Identify which cell holds the provided text, then report its (x, y) central coordinate. 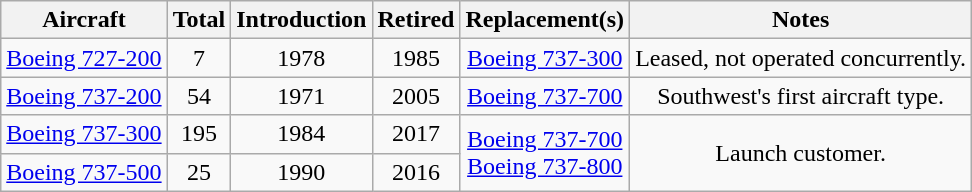
Total (199, 20)
Retired (416, 20)
1985 (416, 58)
1978 (302, 58)
1971 (302, 96)
Boeing 737-200 (84, 96)
7 (199, 58)
195 (199, 134)
Boeing 737-700Boeing 737-800 (545, 153)
Replacement(s) (545, 20)
1984 (302, 134)
2017 (416, 134)
Boeing 727-200 (84, 58)
Boeing 737-500 (84, 172)
25 (199, 172)
Introduction (302, 20)
2005 (416, 96)
Launch customer. (801, 153)
Southwest's first aircraft type. (801, 96)
2016 (416, 172)
Aircraft (84, 20)
Boeing 737-700 (545, 96)
1990 (302, 172)
54 (199, 96)
Leased, not operated concurrently. (801, 58)
Notes (801, 20)
